Detect which cell encompasses the target text, then output its [x, y] center coordinate. 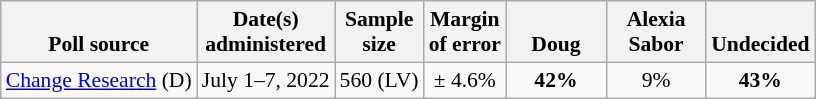
Undecided [760, 32]
± 4.6% [465, 80]
AlexiaSabor [656, 32]
July 1–7, 2022 [266, 80]
Poll source [99, 32]
Change Research (D) [99, 80]
43% [760, 80]
42% [556, 80]
Date(s)administered [266, 32]
Marginof error [465, 32]
9% [656, 80]
560 (LV) [380, 80]
Doug [556, 32]
Samplesize [380, 32]
